Detect which cell encompasses the target text, then output its (x, y) center coordinate. 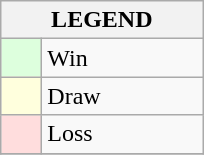
LEGEND (102, 20)
Win (122, 58)
Draw (122, 96)
Loss (122, 134)
